Output the (X, Y) coordinate of the center of the cell containing the given text.  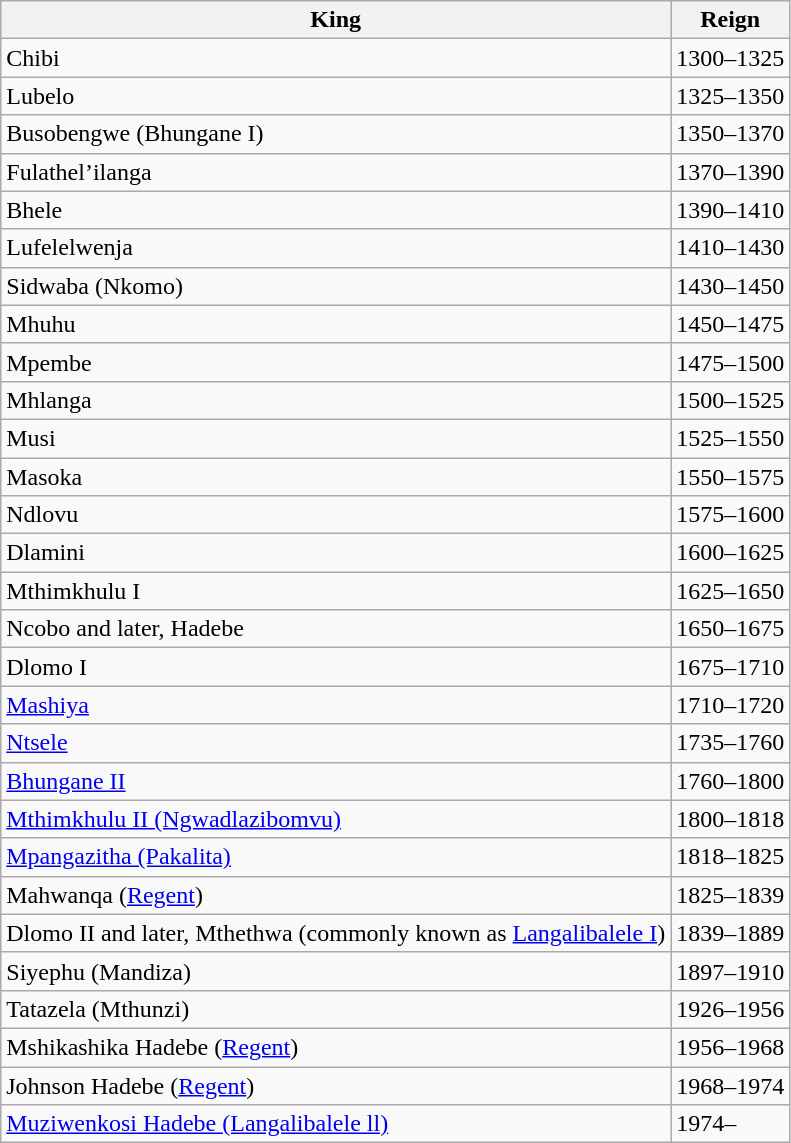
Johnson Hadebe (Regent) (336, 1085)
1650–1675 (730, 629)
1600–1625 (730, 553)
Siyephu (Mandiza) (336, 971)
Lufelelwenja (336, 248)
1430–1450 (730, 286)
1410–1430 (730, 248)
1500–1525 (730, 400)
Mahwanqa (Regent) (336, 895)
Dlomo I (336, 667)
1450–1475 (730, 324)
Chibi (336, 58)
Muziwenkosi Hadebe (Langalibalele ll) (336, 1124)
Busobengwe (Bhungane I) (336, 134)
King (336, 20)
Mpembe (336, 362)
Mthimkhulu I (336, 591)
1968–1974 (730, 1085)
Mhlanga (336, 400)
Mthimkhulu II (Ngwadlazibomvu) (336, 819)
Fulathel’ilanga (336, 172)
Ndlovu (336, 515)
Dlomo II and later, Mthethwa (commonly known as Langalibalele I) (336, 933)
1350–1370 (730, 134)
1325–1350 (730, 96)
Dlamini (336, 553)
1839–1889 (730, 933)
1550–1575 (730, 477)
1575–1600 (730, 515)
1760–1800 (730, 781)
Mshikashika Hadebe (Regent) (336, 1047)
Musi (336, 438)
1475–1500 (730, 362)
1897–1910 (730, 971)
Tatazela (Mthunzi) (336, 1009)
1800–1818 (730, 819)
Mashiya (336, 705)
1370–1390 (730, 172)
Reign (730, 20)
Mhuhu (336, 324)
Ntsele (336, 743)
Bhungane II (336, 781)
1974– (730, 1124)
Lubelo (336, 96)
Masoka (336, 477)
1300–1325 (730, 58)
1525–1550 (730, 438)
1926–1956 (730, 1009)
1825–1839 (730, 895)
1675–1710 (730, 667)
1735–1760 (730, 743)
Mpangazitha (Pakalita) (336, 857)
Bhele (336, 210)
Ncobo and later, Hadebe (336, 629)
1818–1825 (730, 857)
1956–1968 (730, 1047)
1710–1720 (730, 705)
Sidwaba (Nkomo) (336, 286)
1625–1650 (730, 591)
1390–1410 (730, 210)
